Scan for the cell matching the given text and deliver its (X, Y) coordinate at center. 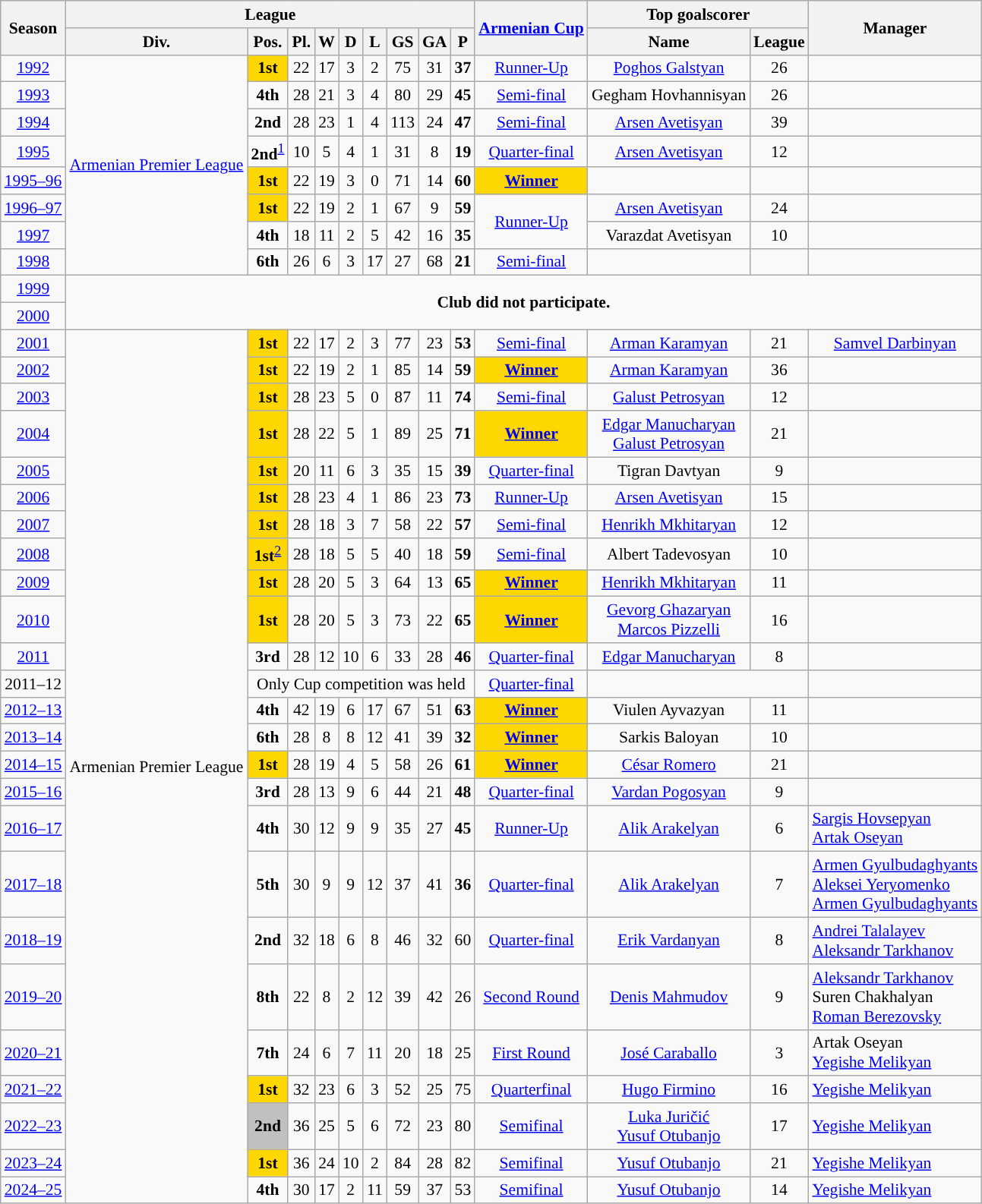
2001 (33, 343)
84 (403, 1163)
Poghos Galstyan (668, 68)
63 (463, 711)
W (327, 42)
José Caraballo (668, 1054)
Quarterfinal (532, 1090)
2010 (33, 619)
Season (33, 27)
1992 (33, 68)
48 (463, 792)
Club did not participate. (523, 302)
61 (463, 765)
Sargis Hovsepyan Artak Oseyan (895, 829)
29 (434, 96)
GS (403, 42)
Varazdat Avetisyan (668, 235)
Edgar Manucharyan Galust Petrosyan (668, 434)
2013–14 (33, 738)
2015–16 (33, 792)
77 (403, 343)
2022–23 (33, 1127)
Armenian Cup (532, 27)
2019–20 (33, 998)
87 (403, 398)
Aleksandr Tarkhanov Suren Chakhalyan Roman Berezovsky (895, 998)
Name (668, 42)
2023–24 (33, 1163)
Galust Petrosyan (668, 398)
82 (463, 1163)
2011–12 (33, 684)
47 (463, 123)
1997 (33, 235)
33 (403, 657)
Sarkis Baloyan (668, 738)
1995 (33, 152)
2024–25 (33, 1190)
2007 (33, 525)
51 (434, 711)
Vardan Pogosyan (668, 792)
Samvel Darbinyan (895, 343)
86 (403, 498)
Artak Oseyan Yegishe Melikyan (895, 1054)
Albert Tadevosyan (668, 554)
74 (463, 398)
Tigran Davtyan (668, 471)
40 (403, 554)
85 (403, 370)
Hugo Firmino (668, 1090)
Viulen Ayvazyan (668, 711)
113 (403, 123)
52 (403, 1090)
Top goalscorer (699, 14)
2021–22 (33, 1090)
2005 (33, 471)
2012–13 (33, 711)
Gegham Hovhannisyan (668, 96)
1st2 (268, 554)
P (463, 42)
2nd1 (268, 152)
2008 (33, 554)
7th (268, 1054)
L (375, 42)
César Romero (668, 765)
Pl. (301, 42)
2009 (33, 584)
2011 (33, 657)
2016–17 (33, 829)
GA (434, 42)
Manager (895, 27)
Second Round (532, 998)
D (351, 42)
Gevorg Ghazaryan Marcos Pizzelli (668, 619)
Only Cup competition was held (362, 684)
1998 (33, 262)
72 (403, 1127)
5th (268, 885)
44 (403, 792)
First Round (532, 1054)
Pos. (268, 42)
Luka Juričić Yusuf Otubanjo (668, 1127)
1993 (33, 96)
8th (268, 998)
1996–97 (33, 208)
2018–19 (33, 941)
1999 (33, 289)
2017–18 (33, 885)
Erik Vardanyan (668, 941)
64 (403, 584)
57 (463, 525)
2014–15 (33, 765)
Andrei Talalayev Aleksandr Tarkhanov (895, 941)
89 (403, 434)
2004 (33, 434)
Edgar Manucharyan (668, 657)
1994 (33, 123)
2002 (33, 370)
2000 (33, 317)
Armen Gyulbudaghyants Aleksei Yeryomenko Armen Gyulbudaghyants (895, 885)
1995–96 (33, 181)
2003 (33, 398)
2006 (33, 498)
68 (434, 262)
Denis Mahmudov (668, 998)
Div. (156, 42)
2020–21 (33, 1054)
